Return (X, Y) of the center of cell containing provided text 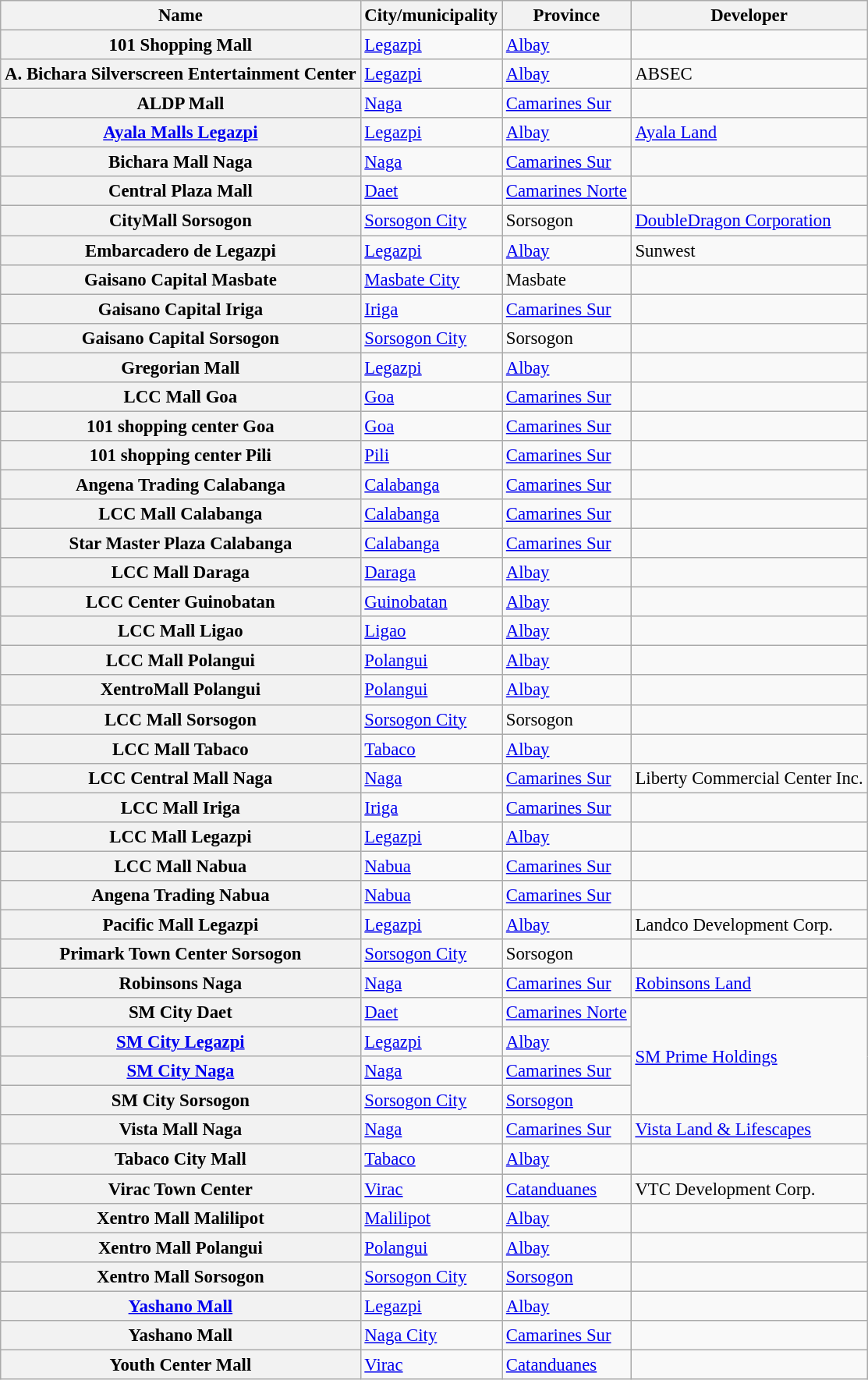
LCC Mall Iriga (181, 807)
LCC Mall Ligao (181, 631)
CityMall Sorsogon (181, 221)
LCC Mall Calabanga (181, 514)
ABSEC (749, 74)
DoubleDragon Corporation (749, 221)
Guinobatan (430, 602)
Masbate (567, 279)
Angena Trading Nabua (181, 896)
Xentro Mall Malilipot (181, 1218)
Xentro Mall Sorsogon (181, 1276)
A. Bichara Silverscreen Entertainment Center (181, 74)
Ayala Land (749, 133)
ALDP Mall (181, 104)
SM City Legazpi (181, 1042)
Naga City (430, 1336)
SM Prime Holdings (749, 1056)
Star Master Plaza Calabanga (181, 544)
LCC Mall Daraga (181, 573)
LCC Mall Polangui (181, 661)
Robinsons Naga (181, 984)
City/municipality (430, 16)
SM City Sorsogon (181, 1101)
Gaisano Capital Sorsogon (181, 338)
SM City Daet (181, 1013)
Vista Land & Lifescapes (749, 1130)
Central Plaza Mall (181, 191)
Gregorian Mall (181, 367)
101 shopping center Goa (181, 426)
LCC Center Guinobatan (181, 602)
LCC Central Mall Naga (181, 778)
Malilipot (430, 1218)
Robinsons Land (749, 984)
Sunwest (749, 250)
Primark Town Center Sorsogon (181, 954)
Virac Town Center (181, 1189)
Name (181, 16)
LCC Mall Nabua (181, 866)
Ligao (430, 631)
101 Shopping Mall (181, 45)
LCC Mall Goa (181, 397)
SM City Naga (181, 1071)
Xentro Mall Polangui (181, 1247)
Liberty Commercial Center Inc. (749, 778)
LCC Mall Tabaco (181, 749)
Vista Mall Naga (181, 1130)
101 shopping center Pili (181, 456)
Landco Development Corp. (749, 924)
Bichara Mall Naga (181, 162)
Ayala Malls Legazpi (181, 133)
Gaisano Capital Masbate (181, 279)
LCC Mall Sorsogon (181, 719)
Embarcadero de Legazpi (181, 250)
Gaisano Capital Iriga (181, 309)
Developer (749, 16)
Tabaco City Mall (181, 1159)
Pacific Mall Legazpi (181, 924)
Pili (430, 456)
Youth Center Mall (181, 1364)
XentroMall Polangui (181, 690)
Angena Trading Calabanga (181, 484)
Daraga (430, 573)
Masbate City (430, 279)
VTC Development Corp. (749, 1189)
Province (567, 16)
LCC Mall Legazpi (181, 837)
